From the cell containing the given text, extract its center point as [x, y] coordinate. 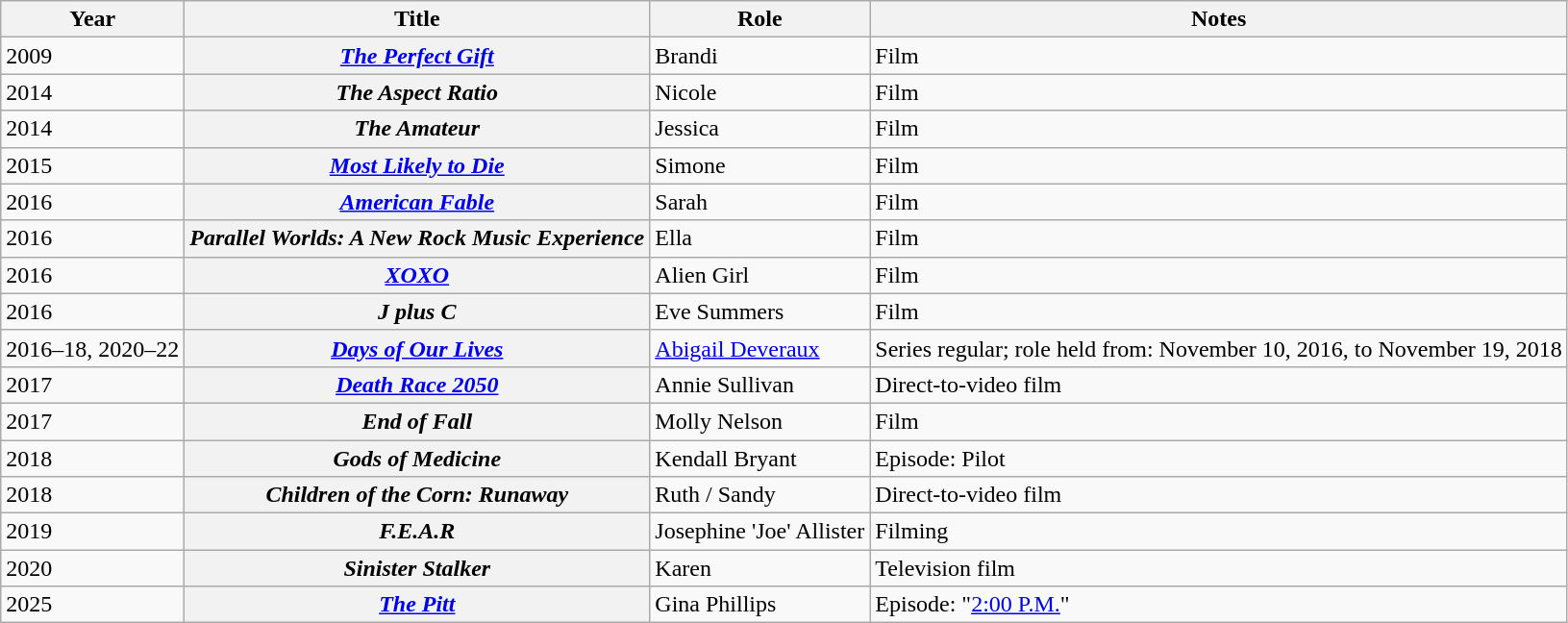
Parallel Worlds: A New Rock Music Experience [417, 238]
Brandi [759, 56]
The Pitt [417, 605]
Children of the Corn: Runaway [417, 495]
XOXO [417, 275]
Most Likely to Die [417, 165]
Days of Our Lives [417, 348]
Josephine 'Joe' Allister [759, 532]
Role [759, 19]
Abigail Deveraux [759, 348]
Alien Girl [759, 275]
Year [92, 19]
Jessica [759, 129]
Molly Nelson [759, 421]
The Aspect Ratio [417, 92]
End of Fall [417, 421]
Kendall Bryant [759, 459]
2009 [92, 56]
Annie Sullivan [759, 385]
J plus C [417, 311]
Gina Phillips [759, 605]
Filming [1219, 532]
Episode: "2:00 P.M." [1219, 605]
2016–18, 2020–22 [92, 348]
Nicole [759, 92]
Death Race 2050 [417, 385]
Sarah [759, 202]
Ella [759, 238]
Episode: Pilot [1219, 459]
Ruth / Sandy [759, 495]
Simone [759, 165]
2019 [92, 532]
2025 [92, 605]
The Perfect Gift [417, 56]
Notes [1219, 19]
Title [417, 19]
American Fable [417, 202]
Sinister Stalker [417, 568]
Karen [759, 568]
Gods of Medicine [417, 459]
2015 [92, 165]
2020 [92, 568]
Series regular; role held from: November 10, 2016, to November 19, 2018 [1219, 348]
Eve Summers [759, 311]
The Amateur [417, 129]
F.E.A.R [417, 532]
Television film [1219, 568]
